Extract the [X, Y] coordinate from the center of the cell holding the provided text.  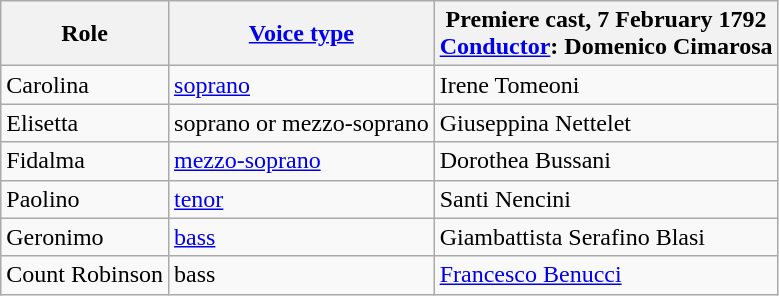
Francesco Benucci [606, 275]
mezzo-soprano [302, 161]
Dorothea Bussani [606, 161]
Irene Tomeoni [606, 85]
soprano or mezzo-soprano [302, 123]
Premiere cast, 7 February 1792Conductor: Domenico Cimarosa [606, 34]
Geronimo [85, 237]
Fidalma [85, 161]
Santi Nencini [606, 199]
soprano [302, 85]
Giambattista Serafino Blasi [606, 237]
Elisetta [85, 123]
Role [85, 34]
Voice type [302, 34]
Carolina [85, 85]
Count Robinson [85, 275]
tenor [302, 199]
Paolino [85, 199]
Giuseppina Nettelet [606, 123]
